Provide the [x, y] coordinate of the cell's center where the given text is located.  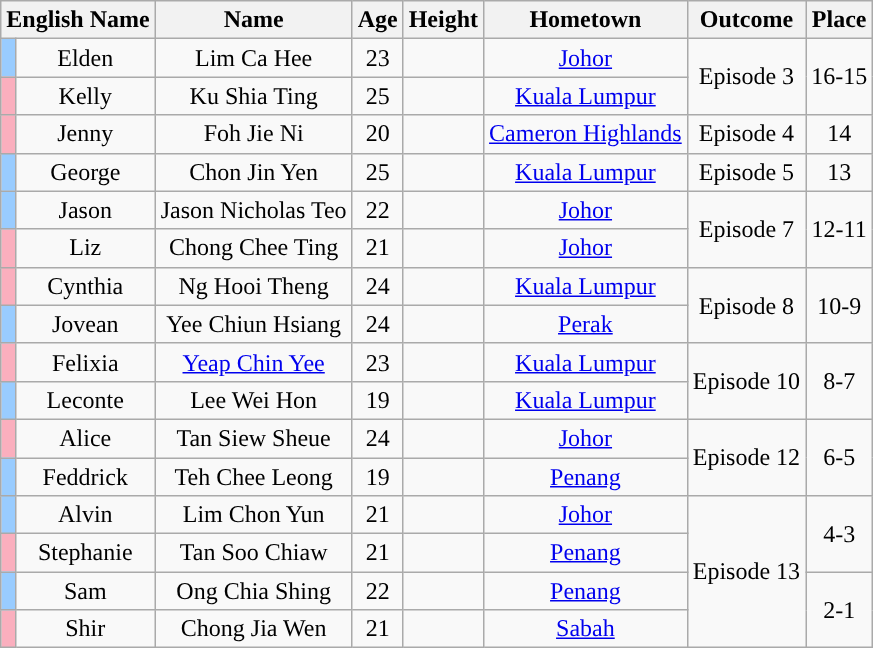
Yee Chiun Hsiang [254, 324]
Ong Chia Shing [254, 591]
Ng Hooi Theng [254, 286]
Teh Chee Leong [254, 477]
Sam [85, 591]
Lim Chon Yun [254, 515]
Lee Wei Hon [254, 400]
Chong Jia Wen [254, 629]
6-5 [840, 457]
Name [254, 20]
Episode 5 [746, 172]
Outcome [746, 20]
Jason Nicholas Teo [254, 210]
Kelly [85, 96]
Jenny [85, 134]
Episode 7 [746, 229]
20 [378, 134]
Height [443, 20]
Liz [85, 248]
Tan Siew Sheue [254, 438]
12-11 [840, 229]
Hometown [586, 20]
Chong Chee Ting [254, 248]
16-15 [840, 77]
Episode 3 [746, 77]
Foh Jie Ni [254, 134]
4-3 [840, 534]
Episode 4 [746, 134]
Cameron Highlands [586, 134]
Cynthia [85, 286]
Episode 13 [746, 572]
14 [840, 134]
Jason [85, 210]
Chon Jin Yen [254, 172]
Alice [85, 438]
Place [840, 20]
Ku Shia Ting [254, 96]
Elden [85, 58]
Sabah [586, 629]
Stephanie [85, 553]
2-1 [840, 610]
8-7 [840, 381]
Age [378, 20]
Jovean [85, 324]
Felixia [85, 362]
Yeap Chin Yee [254, 362]
Shir [85, 629]
George [85, 172]
10-9 [840, 305]
Tan Soo Chiaw [254, 553]
Episode 12 [746, 457]
13 [840, 172]
Episode 8 [746, 305]
Lim Ca Hee [254, 58]
English Name [78, 20]
Perak [586, 324]
Leconte [85, 400]
Alvin [85, 515]
Feddrick [85, 477]
Episode 10 [746, 381]
